Locate the cell with the specified text and output its (X, Y) center coordinate. 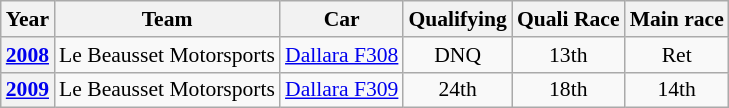
Quali Race (568, 19)
14th (677, 90)
2009 (28, 90)
Qualifying (457, 19)
13th (568, 55)
18th (568, 90)
DNQ (457, 55)
Team (167, 19)
24th (457, 90)
Dallara F309 (342, 90)
Dallara F308 (342, 55)
Main race (677, 19)
2008 (28, 55)
Ret (677, 55)
Car (342, 19)
Year (28, 19)
